Return the [X, Y] coordinate for the center point of the cell that contains the specified text.  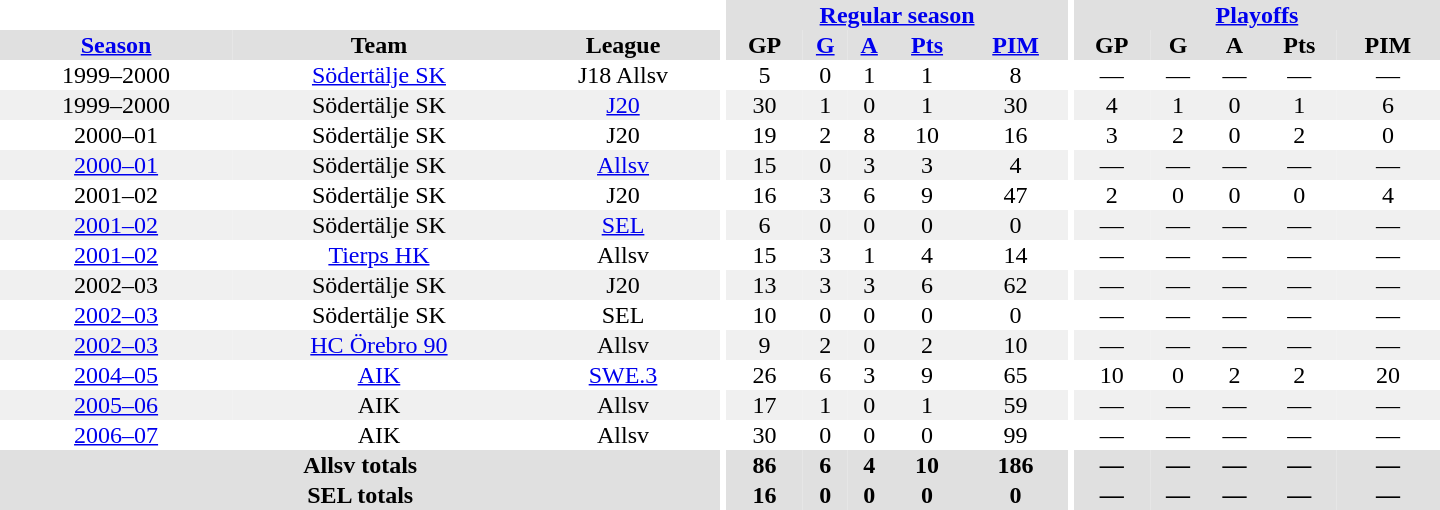
20 [1388, 375]
SEL totals [360, 495]
47 [1016, 195]
Regular season [898, 15]
5 [765, 75]
19 [765, 135]
13 [765, 285]
86 [765, 465]
26 [765, 375]
99 [1016, 435]
65 [1016, 375]
Tierps HK [379, 255]
Team [379, 45]
59 [1016, 405]
Playoffs [1257, 15]
62 [1016, 285]
186 [1016, 465]
J18 Allsv [624, 75]
14 [1016, 255]
Allsv totals [360, 465]
2005–06 [116, 405]
League [624, 45]
Season [116, 45]
HC Örebro 90 [379, 345]
2006–07 [116, 435]
17 [765, 405]
SWE.3 [624, 375]
2004–05 [116, 375]
